Locate the cell with the specified text and output its [x, y] center coordinate. 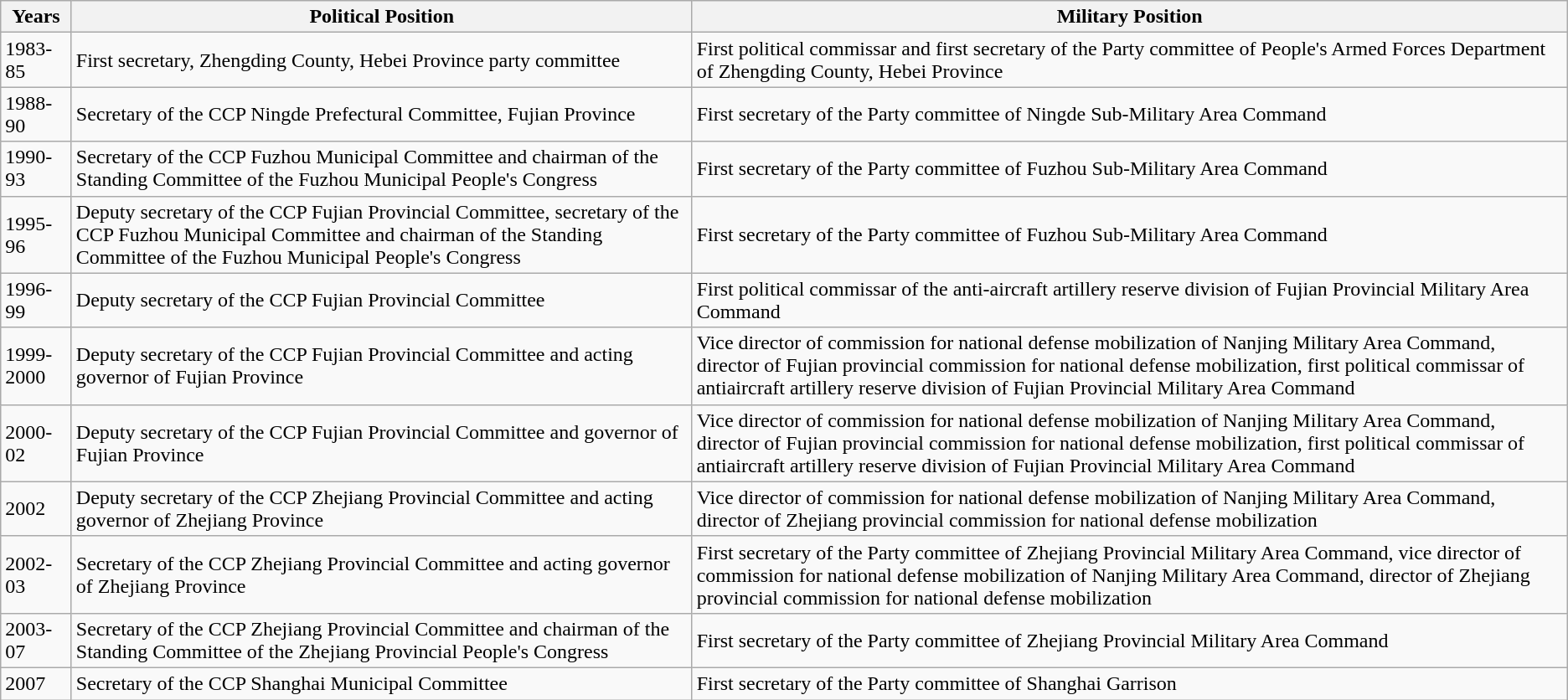
First secretary of the Party committee of Shanghai Garrison [1129, 683]
Secretary of the CCP Zhejiang Provincial Committee and chairman of the Standing Committee of the Zhejiang Provincial People's Congress [382, 640]
First political commissar of the anti-aircraft artillery reserve division of Fujian Provincial Military Area Command [1129, 300]
Deputy secretary of the CCP Fujian Provincial Committee and acting governor of Fujian Province [382, 366]
1988-90 [37, 114]
1996-99 [37, 300]
Years [37, 17]
Deputy secretary of the CCP Fujian Provincial Committee [382, 300]
2007 [37, 683]
Secretary of the CCP Fuzhou Municipal Committee and chairman of the Standing Committee of the Fuzhou Municipal People's Congress [382, 169]
First political commissar and first secretary of the Party committee of People's Armed Forces Department of Zhengding County, Hebei Province [1129, 60]
Political Position [382, 17]
2002 [37, 509]
First secretary of the Party committee of Ningde Sub-Military Area Command [1129, 114]
1999-2000 [37, 366]
First secretary of the Party committee of Zhejiang Provincial Military Area Command [1129, 640]
Secretary of the CCP Ningde Prefectural Committee, Fujian Province [382, 114]
2003-07 [37, 640]
2002-03 [37, 574]
Deputy secretary of the CCP Zhejiang Provincial Committee and acting governor of Zhejiang Province [382, 509]
1995-96 [37, 234]
2000-02 [37, 443]
Secretary of the CCP Zhejiang Provincial Committee and acting governor of Zhejiang Province [382, 574]
1983-85 [37, 60]
Military Position [1129, 17]
Deputy secretary of the CCP Fujian Provincial Committee and governor of Fujian Province [382, 443]
First secretary, Zhengding County, Hebei Province party committee [382, 60]
Secretary of the CCP Shanghai Municipal Committee [382, 683]
1990-93 [37, 169]
